Extract the (x, y) coordinate from the center of the cell holding the provided text.  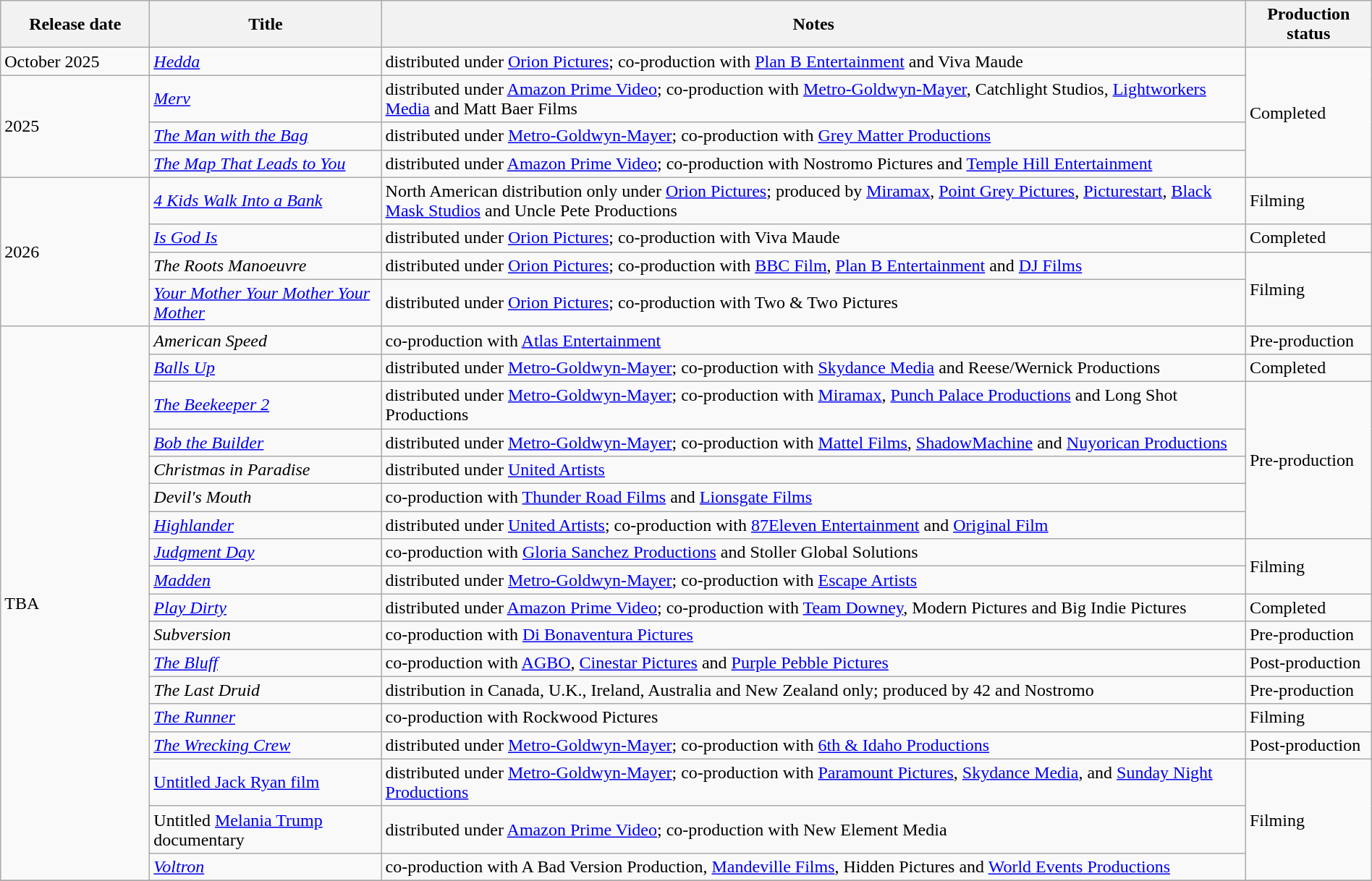
Balls Up (266, 367)
distributed under United Artists (813, 470)
distributed under Metro-Goldwyn-Mayer; co-production with Grey Matter Productions (813, 136)
co-production with Gloria Sanchez Productions and Stoller Global Solutions (813, 553)
distributed under Orion Pictures; co-production with Two & Two Pictures (813, 302)
American Speed (266, 340)
Judgment Day (266, 553)
Merv (266, 98)
distributed under Orion Pictures; co-production with Viva Maude (813, 238)
distribution in Canada, U.K., Ireland, Australia and New Zealand only; produced by 42 and Nostromo (813, 690)
Voltron (266, 867)
Untitled Melania Trump documentary (266, 829)
co-production with AGBO, Cinestar Pictures and Purple Pebble Pictures (813, 663)
co-production with Rockwood Pictures (813, 718)
distributed under Amazon Prime Video; co-production with New Element Media (813, 829)
co-production with Atlas Entertainment (813, 340)
The Beekeeper 2 (266, 405)
The Wrecking Crew (266, 745)
The Roots Manoeuvre (266, 265)
2025 (75, 126)
Christmas in Paradise (266, 470)
Release date (75, 25)
Highlander (266, 525)
Subversion (266, 635)
distributed under Metro-Goldwyn-Mayer; co-production with Escape Artists (813, 580)
Madden (266, 580)
Is God Is (266, 238)
Play Dirty (266, 608)
October 2025 (75, 61)
distributed under Orion Pictures; co-production with Plan B Entertainment and Viva Maude (813, 61)
Production status (1308, 25)
Bob the Builder (266, 442)
The Last Druid (266, 690)
distributed under Amazon Prime Video; co-production with Metro-Goldwyn-Mayer, Catchlight Studios, Lightworkers Media and Matt Baer Films (813, 98)
2026 (75, 252)
distributed under Metro-Goldwyn-Mayer; co-production with Miramax, Punch Palace Productions and Long Shot Productions (813, 405)
Title (266, 25)
co-production with Thunder Road Films and Lionsgate Films (813, 498)
distributed under Amazon Prime Video; co-production with Nostromo Pictures and Temple Hill Entertainment (813, 163)
Untitled Jack Ryan film (266, 783)
The Runner (266, 718)
distributed under Metro-Goldwyn-Mayer; co-production with Skydance Media and Reese/Wernick Productions (813, 367)
co-production with Di Bonaventura Pictures (813, 635)
distributed under Metro-Goldwyn-Mayer; co-production with 6th & Idaho Productions (813, 745)
Notes (813, 25)
distributed under Metro-Goldwyn-Mayer; co-production with Mattel Films, ShadowMachine and Nuyorican Productions (813, 442)
The Bluff (266, 663)
The Map That Leads to You (266, 163)
distributed under Amazon Prime Video; co-production with Team Downey, Modern Pictures and Big Indie Pictures (813, 608)
Hedda (266, 61)
distributed under United Artists; co-production with 87Eleven Entertainment and Original Film (813, 525)
4 Kids Walk Into a Bank (266, 201)
Your Mother Your Mother Your Mother (266, 302)
The Man with the Bag (266, 136)
TBA (75, 603)
Devil's Mouth (266, 498)
distributed under Orion Pictures; co-production with BBC Film, Plan B Entertainment and DJ Films (813, 265)
distributed under Metro-Goldwyn-Mayer; co-production with Paramount Pictures, Skydance Media, and Sunday Night Productions (813, 783)
co-production with A Bad Version Production, Mandeville Films, Hidden Pictures and World Events Productions (813, 867)
